Return [X, Y] of the center of cell containing provided text 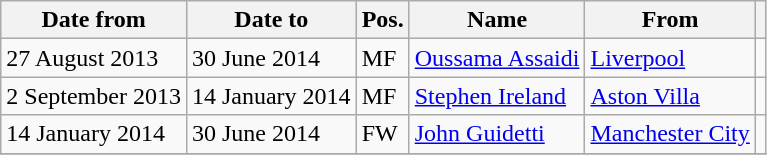
FW [382, 134]
Manchester City [670, 134]
27 August 2013 [94, 58]
2 September 2013 [94, 96]
Liverpool [670, 58]
Stephen Ireland [497, 96]
Date from [94, 20]
Aston Villa [670, 96]
Pos. [382, 20]
John Guidetti [497, 134]
Oussama Assaidi [497, 58]
Name [497, 20]
From [670, 20]
Date to [271, 20]
